Provide the (x, y) coordinate of the cell's center where the given text is located.  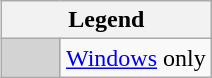
Windows only (136, 58)
Legend (106, 20)
